Output the (x, y) coordinate of the center of the cell containing the given text.  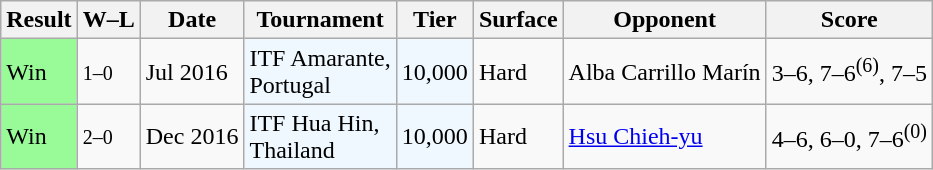
3–6, 7–6(6), 7–5 (849, 72)
Tier (434, 20)
2–0 (108, 136)
Date (192, 20)
1–0 (108, 72)
Jul 2016 (192, 72)
ITF Hua Hin, Thailand (320, 136)
Score (849, 20)
Tournament (320, 20)
Hsu Chieh-yu (664, 136)
4–6, 6–0, 7–6(0) (849, 136)
Surface (518, 20)
Result (39, 20)
ITF Amarante, Portugal (320, 72)
Dec 2016 (192, 136)
Opponent (664, 20)
W–L (108, 20)
Alba Carrillo Marín (664, 72)
